Scan for the cell matching the given text and deliver its [x, y] coordinate at center. 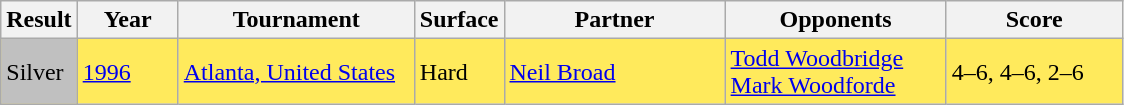
4–6, 4–6, 2–6 [1034, 72]
Neil Broad [614, 72]
Silver [39, 72]
Todd Woodbridge Mark Woodforde [836, 72]
Year [128, 20]
1996 [128, 72]
Atlanta, United States [296, 72]
Opponents [836, 20]
Result [39, 20]
Hard [459, 72]
Tournament [296, 20]
Partner [614, 20]
Surface [459, 20]
Score [1034, 20]
